From the cell containing the given text, extract its center point as (x, y) coordinate. 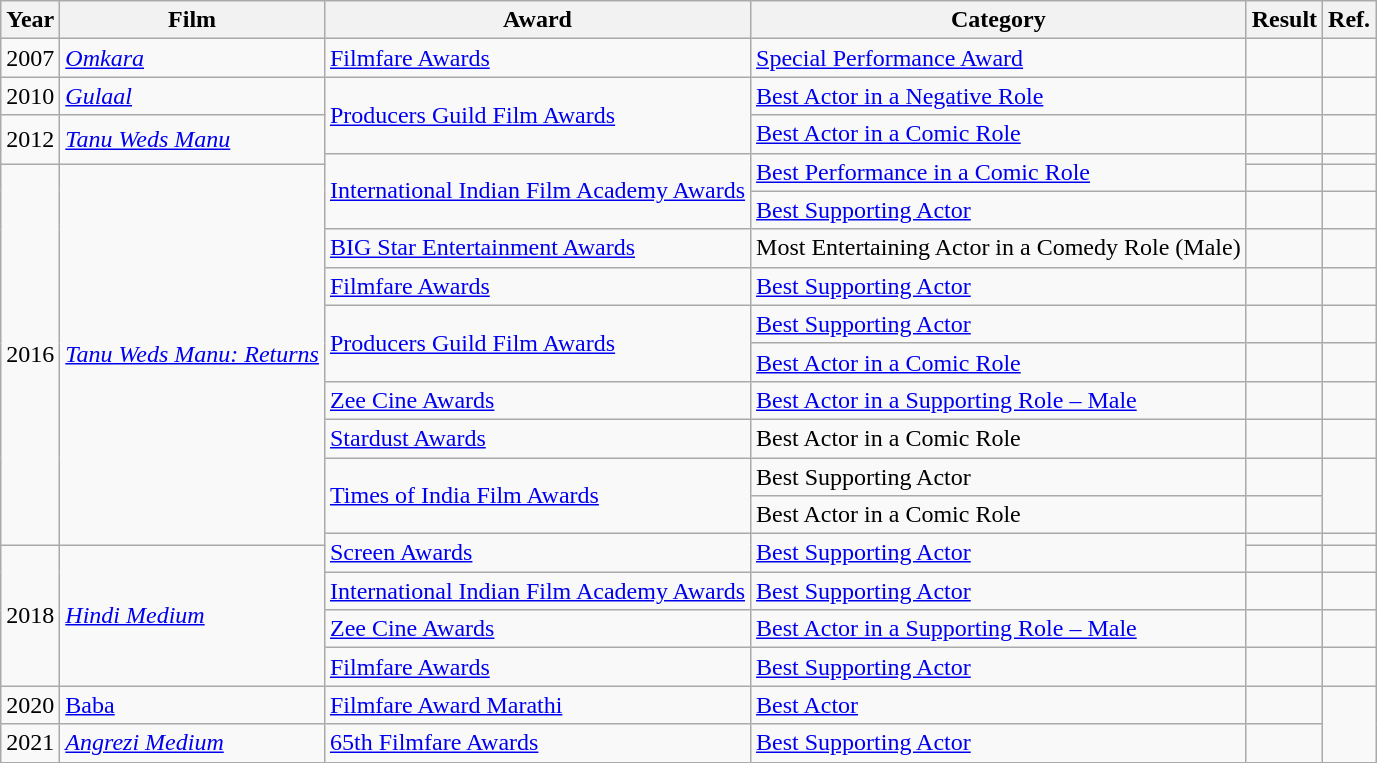
Baba (192, 705)
Category (999, 20)
Screen Awards (537, 553)
2021 (30, 743)
Tanu Weds Manu (192, 140)
2020 (30, 705)
2012 (30, 140)
Award (537, 20)
BIG Star Entertainment Awards (537, 248)
Stardust Awards (537, 438)
Gulaal (192, 96)
Filmfare Award Marathi (537, 705)
Most Entertaining Actor in a Comedy Role (Male) (999, 248)
Result (1284, 20)
Hindi Medium (192, 616)
Ref. (1350, 20)
Year (30, 20)
2018 (30, 616)
Times of India Film Awards (537, 496)
Tanu Weds Manu: Returns (192, 354)
Angrezi Medium (192, 743)
65th Filmfare Awards (537, 743)
Special Performance Award (999, 58)
Best Performance in a Comic Role (999, 172)
Best Actor in a Negative Role (999, 96)
2016 (30, 354)
Best Actor (999, 705)
Film (192, 20)
2007 (30, 58)
Omkara (192, 58)
2010 (30, 96)
